Output the (X, Y) coordinate of the center of the cell containing the given text.  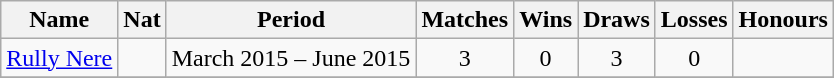
Name (60, 20)
Honours (783, 20)
Nat (142, 20)
Period (291, 20)
Rully Nere (60, 58)
Losses (694, 20)
Wins (546, 20)
Matches (465, 20)
March 2015 – June 2015 (291, 58)
Draws (617, 20)
